Locate the cell with the specified text and output its (X, Y) center coordinate. 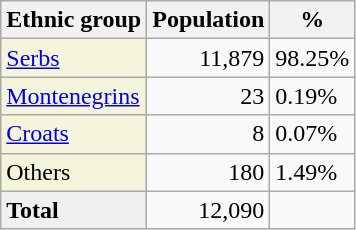
% (312, 20)
0.19% (312, 96)
8 (208, 134)
98.25% (312, 58)
Ethnic group (74, 20)
Montenegrins (74, 96)
12,090 (208, 210)
Others (74, 172)
1.49% (312, 172)
Croats (74, 134)
Serbs (74, 58)
11,879 (208, 58)
23 (208, 96)
0.07% (312, 134)
Total (74, 210)
Population (208, 20)
180 (208, 172)
